Output the (x, y) coordinate of the center of the cell containing the given text.  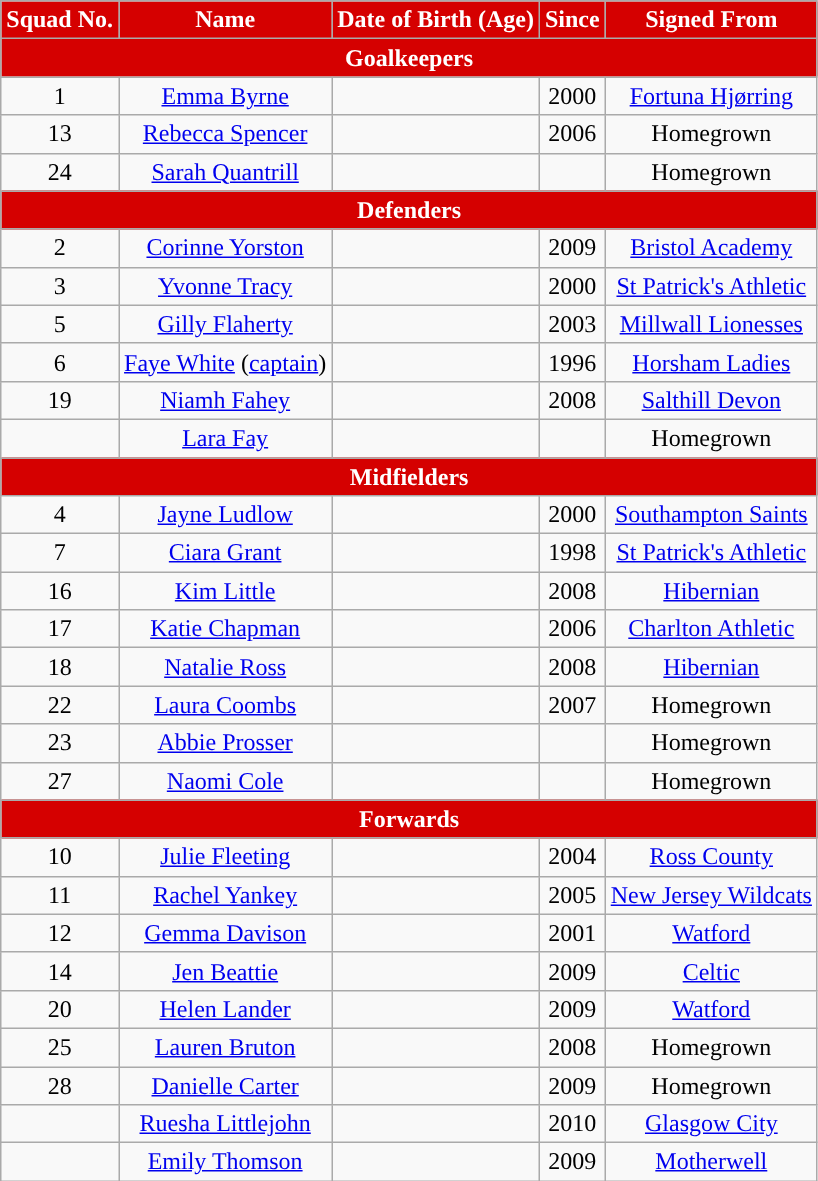
Faye White (captain) (226, 362)
14 (60, 971)
Sarah Quantrill (226, 172)
18 (60, 667)
Gemma Davison (226, 933)
2007 (572, 705)
20 (60, 1009)
Motherwell (711, 1162)
Gilly Flaherty (226, 324)
6 (60, 362)
27 (60, 781)
2005 (572, 895)
Rebecca Spencer (226, 134)
Fortuna Hjørring (711, 96)
Celtic (711, 971)
23 (60, 743)
3 (60, 286)
Bristol Academy (711, 248)
Charlton Athletic (711, 629)
Millwall Lionesses (711, 324)
4 (60, 515)
Date of Birth (Age) (436, 20)
Defenders (410, 210)
Niamh Fahey (226, 400)
19 (60, 400)
1998 (572, 553)
Since (572, 20)
2010 (572, 1124)
16 (60, 591)
2 (60, 248)
7 (60, 553)
Corinne Yorston (226, 248)
Jen Beattie (226, 971)
Signed From (711, 20)
Emily Thomson (226, 1162)
Ruesha Littlejohn (226, 1124)
11 (60, 895)
Ciara Grant (226, 553)
Squad No. (60, 20)
1 (60, 96)
Lara Fay (226, 438)
Jayne Ludlow (226, 515)
22 (60, 705)
Ross County (711, 857)
1996 (572, 362)
Naomi Cole (226, 781)
Horsham Ladies (711, 362)
Natalie Ross (226, 667)
Laura Coombs (226, 705)
Danielle Carter (226, 1085)
Southampton Saints (711, 515)
Julie Fleeting (226, 857)
Helen Lander (226, 1009)
10 (60, 857)
Midfielders (410, 477)
Goalkeepers (410, 58)
Katie Chapman (226, 629)
Yvonne Tracy (226, 286)
12 (60, 933)
28 (60, 1085)
New Jersey Wildcats (711, 895)
25 (60, 1047)
2004 (572, 857)
Name (226, 20)
Kim Little (226, 591)
Forwards (410, 819)
17 (60, 629)
Glasgow City (711, 1124)
Abbie Prosser (226, 743)
2001 (572, 933)
Salthill Devon (711, 400)
13 (60, 134)
Emma Byrne (226, 96)
2003 (572, 324)
24 (60, 172)
Lauren Bruton (226, 1047)
5 (60, 324)
Rachel Yankey (226, 895)
